Search for the cell housing the specified text and yield its (X, Y) center coordinate. 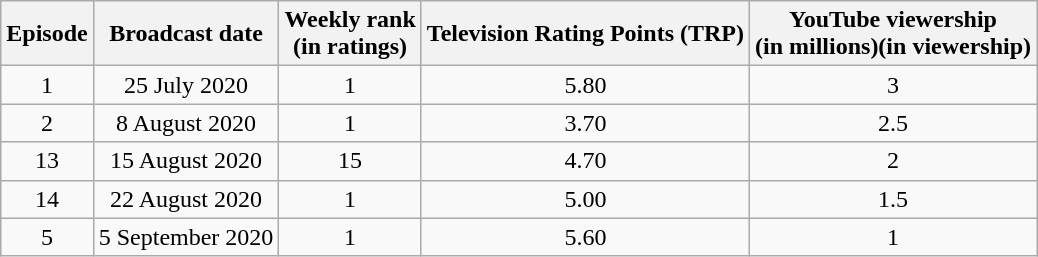
5 (47, 237)
14 (47, 199)
15 August 2020 (186, 161)
3.70 (585, 123)
2.5 (892, 123)
Weekly rank(in ratings) (350, 34)
Episode (47, 34)
Broadcast date (186, 34)
5.60 (585, 237)
4.70 (585, 161)
5 September 2020 (186, 237)
22 August 2020 (186, 199)
3 (892, 85)
13 (47, 161)
8 August 2020 (186, 123)
Television Rating Points (TRP) (585, 34)
25 July 2020 (186, 85)
5.80 (585, 85)
15 (350, 161)
1.5 (892, 199)
5.00 (585, 199)
YouTube viewership(in millions)(in viewership) (892, 34)
